Provide the [x, y] coordinate of the cell's center where the given text is located.  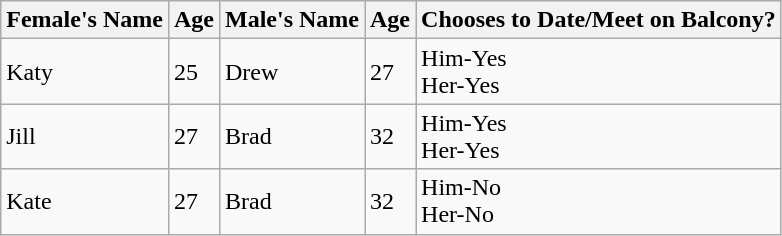
Female's Name [85, 20]
25 [194, 72]
Drew [292, 72]
Katy [85, 72]
Jill [85, 136]
Kate [85, 202]
Male's Name [292, 20]
Him-NoHer-No [599, 202]
Chooses to Date/Meet on Balcony? [599, 20]
